Return the (X, Y) coordinate for the center point of the cell that contains the specified text.  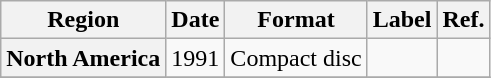
Region (84, 20)
Label (402, 20)
Date (196, 20)
Format (296, 20)
Ref. (464, 20)
1991 (196, 58)
Compact disc (296, 58)
North America (84, 58)
